Detect which cell encompasses the target text, then output its [X, Y] center coordinate. 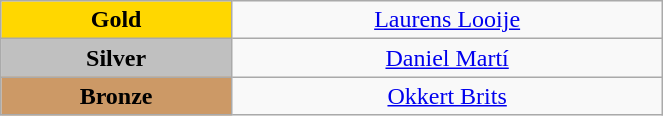
Silver [116, 58]
Daniel Martí [446, 58]
Bronze [116, 96]
Okkert Brits [446, 96]
Gold [116, 20]
Laurens Looije [446, 20]
